Scan for the cell matching the given text and deliver its [X, Y] coordinate at center. 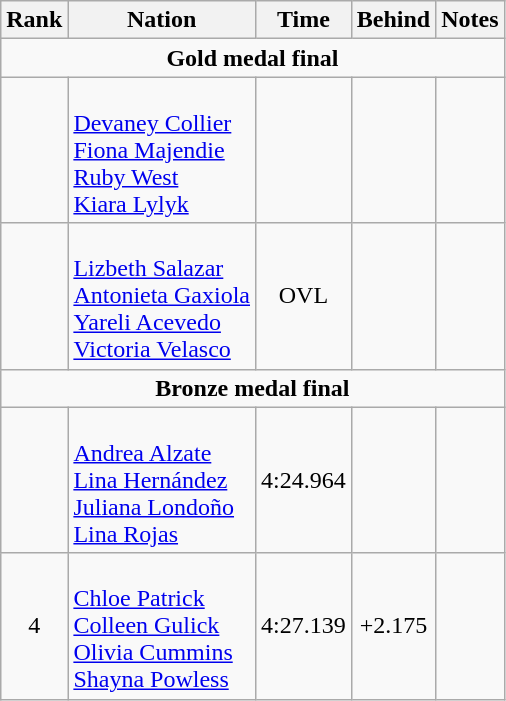
+2.175 [393, 626]
Gold medal final [252, 58]
Lizbeth SalazarAntonieta GaxiolaYareli AcevedoVictoria Velasco [162, 296]
Time [304, 20]
Chloe PatrickColleen GulickOlivia CumminsShayna Powless [162, 626]
Behind [393, 20]
4 [34, 626]
Rank [34, 20]
Nation [162, 20]
Andrea AlzateLina HernándezJuliana LondoñoLina Rojas [162, 480]
4:24.964 [304, 480]
Bronze medal final [252, 388]
4:27.139 [304, 626]
OVL [304, 296]
Devaney CollierFiona MajendieRuby WestKiara Lylyk [162, 150]
Notes [470, 20]
